Detect which cell encompasses the target text, then output its (X, Y) center coordinate. 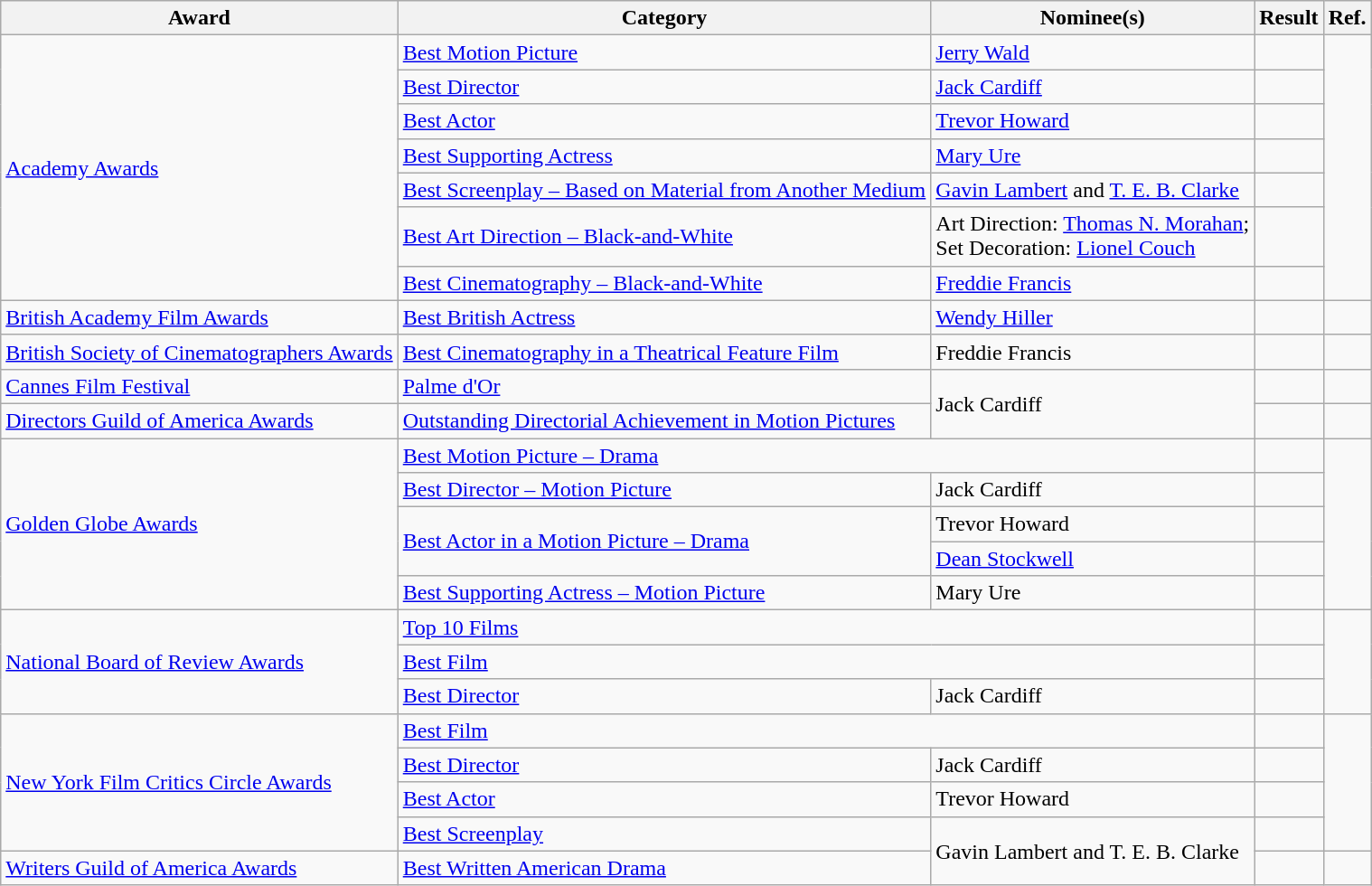
Art Direction: Thomas N. Morahan; Set Decoration: Lionel Couch (1093, 237)
Best Supporting Actress – Motion Picture (664, 593)
Palme d'Or (664, 386)
Best Screenplay (664, 834)
Best Motion Picture – Drama (826, 455)
Dean Stockwell (1093, 559)
Ref. (1347, 18)
Directors Guild of America Awards (199, 420)
Cannes Film Festival (199, 386)
British Society of Cinematographers Awards (199, 352)
Award (199, 18)
Category (664, 18)
British Academy Film Awards (199, 317)
Golden Globe Awards (199, 523)
Nominee(s) (1093, 18)
Result (1289, 18)
Academy Awards (199, 168)
Best Actor in a Motion Picture – Drama (664, 542)
Best Art Direction – Black-and-White (664, 237)
Top 10 Films (826, 627)
New York Film Critics Circle Awards (199, 782)
Best Supporting Actress (664, 156)
Outstanding Directorial Achievement in Motion Pictures (664, 420)
Best Cinematography in a Theatrical Feature Film (664, 352)
Best British Actress (664, 317)
Best Motion Picture (664, 52)
Jerry Wald (1093, 52)
National Board of Review Awards (199, 662)
Best Director – Motion Picture (664, 490)
Best Cinematography – Black-and-White (664, 283)
Wendy Hiller (1093, 317)
Best Screenplay – Based on Material from Another Medium (664, 190)
Best Written American Drama (664, 868)
Writers Guild of America Awards (199, 868)
